Return [X, Y] of the center of cell containing provided text 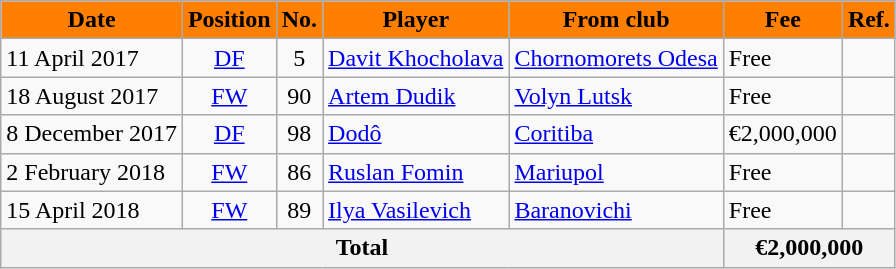
Baranovichi [616, 210]
90 [299, 96]
Volyn Lutsk [616, 96]
Ruslan Fomin [416, 172]
Chornomorets Odesa [616, 58]
Ref. [868, 20]
Position [229, 20]
Fee [782, 20]
2 February 2018 [92, 172]
Ilya Vasilevich [416, 210]
No. [299, 20]
89 [299, 210]
Davit Khocholava [416, 58]
Artem Dudik [416, 96]
Total [362, 248]
86 [299, 172]
18 August 2017 [92, 96]
From club [616, 20]
Date [92, 20]
15 April 2018 [92, 210]
5 [299, 58]
8 December 2017 [92, 134]
Player [416, 20]
98 [299, 134]
Dodô [416, 134]
Coritiba [616, 134]
11 April 2017 [92, 58]
Mariupol [616, 172]
